Scan for the cell matching the given text and deliver its (x, y) coordinate at center. 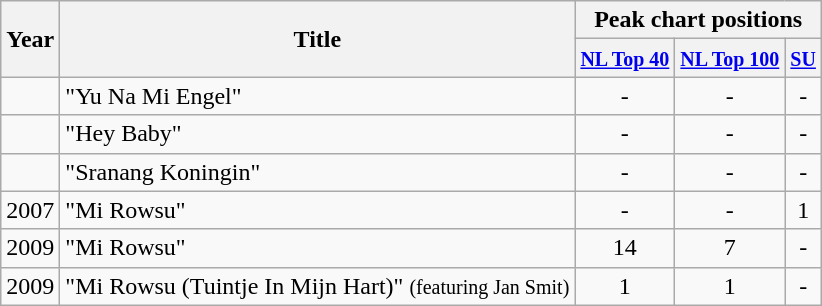
"Hey Baby" (318, 134)
"Sranang Koningin" (318, 172)
14 (625, 248)
Peak chart positions (698, 20)
2007 (30, 210)
NL Top 100 (730, 58)
SU (804, 58)
7 (730, 248)
"Mi Rowsu (Tuintje In Mijn Hart)" (featuring Jan Smit) (318, 286)
Title (318, 39)
Year (30, 39)
NL Top 40 (625, 58)
"Yu Na Mi Engel" (318, 96)
